Return the [x, y] coordinate for the center point of the cell that contains the specified text.  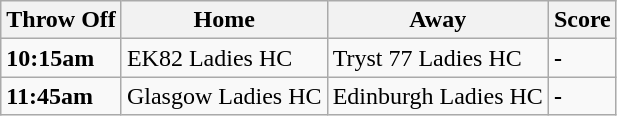
Home [224, 20]
Glasgow Ladies HC [224, 96]
11:45am [62, 96]
Tryst 77 Ladies HC [438, 58]
Throw Off [62, 20]
Edinburgh Ladies HC [438, 96]
10:15am [62, 58]
EK82 Ladies HC [224, 58]
Away [438, 20]
Score [582, 20]
